Output the [X, Y] coordinate of the center of the cell containing the given text.  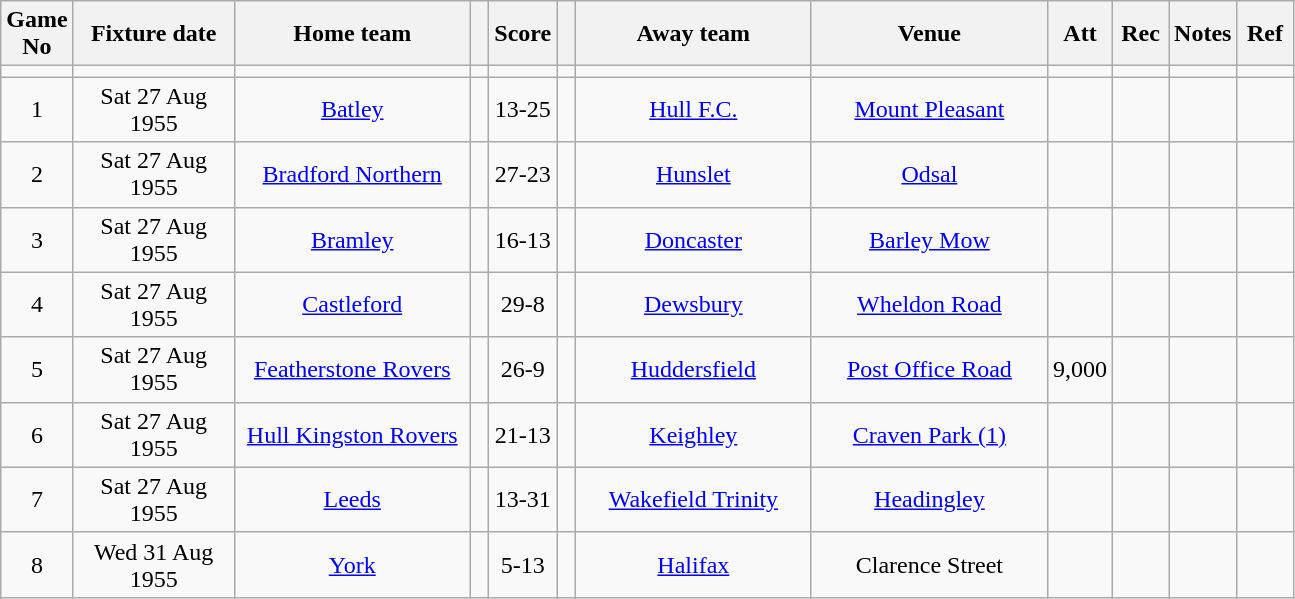
9,000 [1080, 370]
16-13 [523, 240]
Castleford [352, 304]
Post Office Road [929, 370]
2 [37, 174]
Away team [693, 34]
5-13 [523, 564]
York [352, 564]
Notes [1203, 34]
4 [37, 304]
Home team [352, 34]
Score [523, 34]
Craven Park (1) [929, 434]
Headingley [929, 500]
Keighley [693, 434]
27-23 [523, 174]
Mount Pleasant [929, 110]
Odsal [929, 174]
13-25 [523, 110]
29-8 [523, 304]
Barley Mow [929, 240]
Halifax [693, 564]
Rec [1141, 34]
Clarence Street [929, 564]
Hull F.C. [693, 110]
Game No [37, 34]
Bradford Northern [352, 174]
Venue [929, 34]
Huddersfield [693, 370]
Wheldon Road [929, 304]
3 [37, 240]
1 [37, 110]
Hunslet [693, 174]
Fixture date [154, 34]
Featherstone Rovers [352, 370]
Doncaster [693, 240]
Att [1080, 34]
Bramley [352, 240]
Ref [1265, 34]
6 [37, 434]
5 [37, 370]
Dewsbury [693, 304]
Leeds [352, 500]
8 [37, 564]
26-9 [523, 370]
Wakefield Trinity [693, 500]
Batley [352, 110]
13-31 [523, 500]
7 [37, 500]
Hull Kingston Rovers [352, 434]
21-13 [523, 434]
Wed 31 Aug 1955 [154, 564]
